Return (X, Y) of the center of cell containing provided text 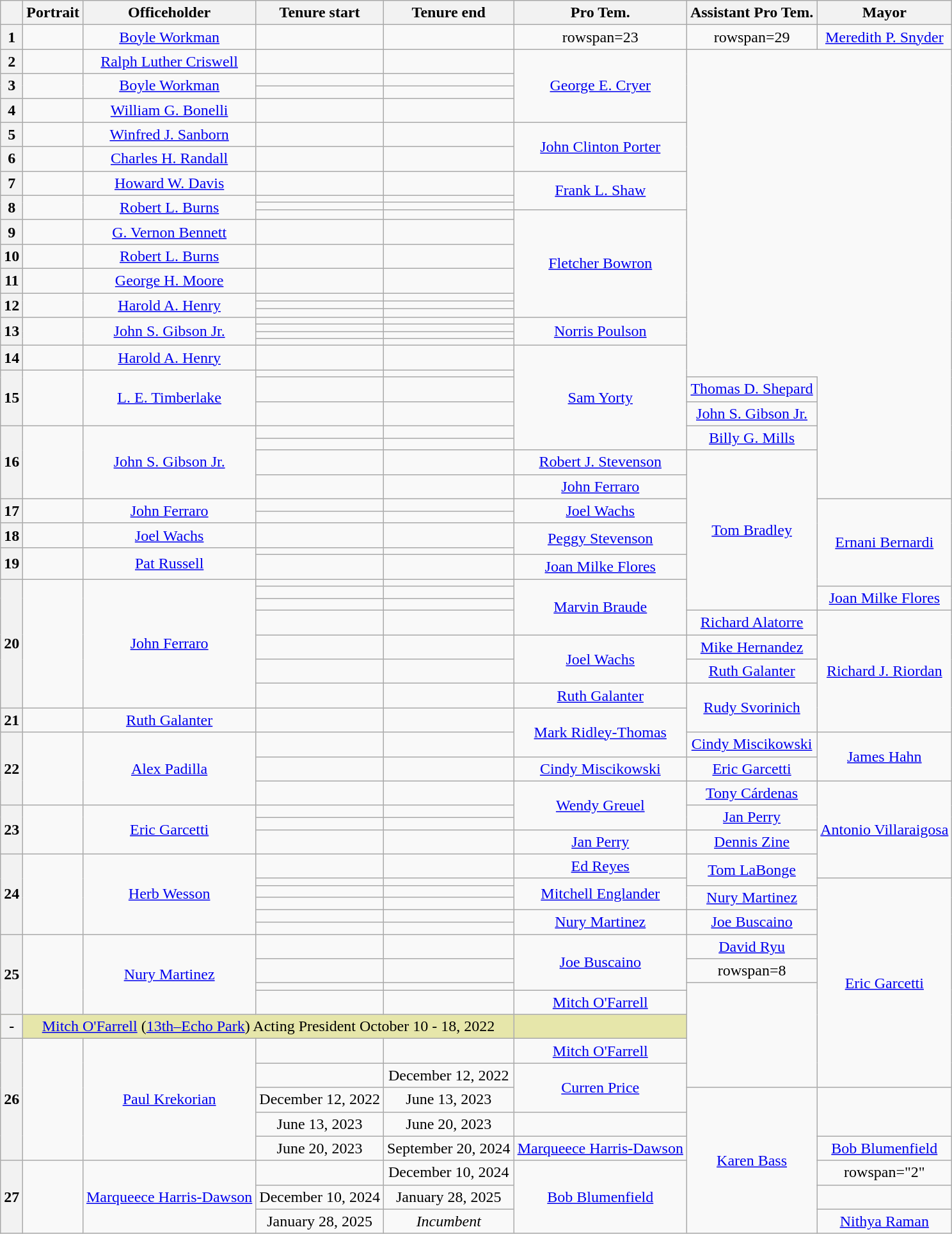
11 (12, 280)
Tom Bradley (751, 530)
19 (12, 563)
Frank L. Shaw (600, 190)
George E. Cryer (600, 86)
Peggy Stevenson (600, 539)
- (12, 1027)
Rudy Svorinich (751, 708)
Billy G. Mills (751, 438)
6 (12, 159)
James Hahn (884, 757)
25 (12, 974)
Tony Cárdenas (751, 793)
1 (12, 37)
Antonio Villaraigosa (884, 829)
Mayor (884, 13)
Richard Alatorre (751, 623)
10 (12, 256)
20 (12, 643)
rowspan="2" (884, 1173)
Winfred J. Sanborn (169, 134)
18 (12, 535)
Fletcher Bowron (600, 263)
27 (12, 1197)
Officeholder (169, 13)
Assistant Pro Tem. (751, 13)
23 (12, 829)
8 (12, 207)
George H. Moore (169, 280)
Portrait (53, 13)
rowspan=29 (751, 37)
2 (12, 61)
22 (12, 769)
24 (12, 893)
Karen Bass (751, 1160)
Tenure end (448, 13)
21 (12, 720)
Wendy Greuel (600, 805)
16 (12, 462)
Mark Ridley-Thomas (600, 732)
Incumbent (448, 1221)
Tenure start (320, 13)
3 (12, 86)
Mitch O'Farrell (13th–Echo Park) Acting President October 10 - 18, 2022 (269, 1027)
9 (12, 232)
Herb Wesson (169, 893)
John Clinton Porter (600, 147)
Ed Reyes (600, 866)
14 (12, 358)
Mitchell Englander (600, 893)
rowspan=8 (751, 971)
rowspan=23 (600, 37)
G. Vernon Bennett (169, 232)
4 (12, 110)
12 (12, 305)
Ralph Luther Criswell (169, 61)
Tom LaBonge (751, 869)
13 (12, 332)
Paul Krekorian (169, 1100)
15 (12, 398)
Ernani Bernardi (884, 542)
Pro Tem. (600, 13)
Meredith P. Snyder (884, 37)
Charles H. Randall (169, 159)
26 (12, 1100)
7 (12, 183)
Dennis Zine (751, 842)
Nithya Raman (884, 1221)
17 (12, 511)
David Ryu (751, 947)
Curren Price (600, 1087)
Robert J. Stevenson (600, 462)
5 (12, 134)
Richard J. Riordan (884, 671)
William G. Bonelli (169, 110)
Howard W. Davis (169, 183)
Pat Russell (169, 563)
Thomas D. Shepard (751, 389)
Sam Yorty (600, 398)
Alex Padilla (169, 769)
Marvin Braude (600, 607)
Norris Poulson (600, 332)
September 20, 2024 (448, 1148)
L. E. Timberlake (169, 398)
Mike Hernandez (751, 647)
